Locate the cell with the specified text and output its (X, Y) center coordinate. 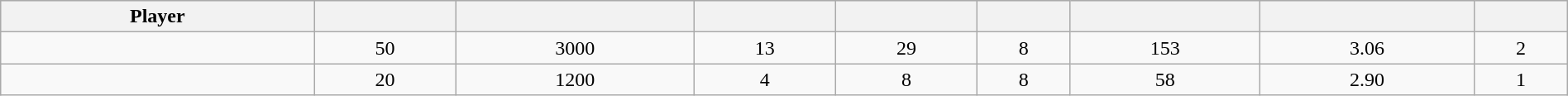
58 (1165, 79)
3.06 (1368, 48)
2 (1522, 48)
1 (1522, 79)
1200 (575, 79)
2.90 (1368, 79)
50 (385, 48)
13 (764, 48)
3000 (575, 48)
20 (385, 79)
4 (764, 79)
Player (157, 17)
29 (906, 48)
153 (1165, 48)
